Return the (X, Y) coordinate for the center point of the cell that contains the specified text.  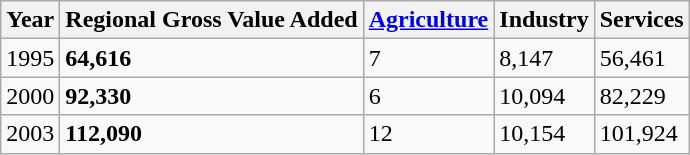
56,461 (642, 58)
2000 (30, 96)
82,229 (642, 96)
92,330 (212, 96)
1995 (30, 58)
Industry (544, 20)
Services (642, 20)
2003 (30, 134)
10,154 (544, 134)
112,090 (212, 134)
64,616 (212, 58)
8,147 (544, 58)
101,924 (642, 134)
Agriculture (428, 20)
Regional Gross Value Added (212, 20)
10,094 (544, 96)
7 (428, 58)
Year (30, 20)
6 (428, 96)
12 (428, 134)
